Return (X, Y) of the center of cell containing provided text 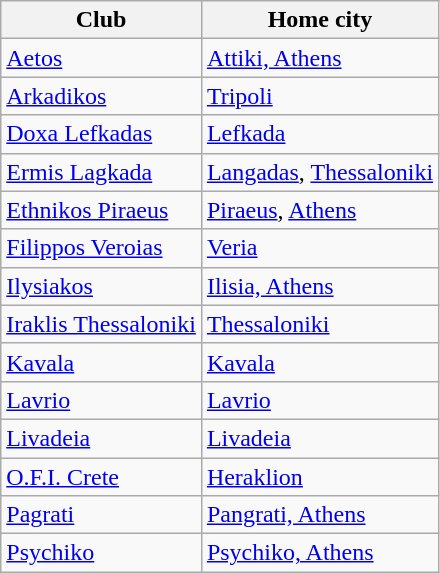
Ilysiakos (102, 286)
Attiki, Athens (320, 58)
Pangrati, Athens (320, 515)
O.F.I. Crete (102, 477)
Tripoli (320, 96)
Home city (320, 20)
Piraeus, Athens (320, 210)
Psychiko (102, 553)
Ermis Lagkada (102, 172)
Ethnikos Piraeus (102, 210)
Club (102, 20)
Iraklis Thessaloniki (102, 324)
Ilisia, Athens (320, 286)
Pagrati (102, 515)
Filippos Veroias (102, 248)
Thessaloniki (320, 324)
Heraklion (320, 477)
Lefkada (320, 134)
Arkadikos (102, 96)
Langadas, Thessaloniki (320, 172)
Veria (320, 248)
Aetos (102, 58)
Doxa Lefkadas (102, 134)
Psychiko, Athens (320, 553)
